From the cell containing the given text, extract its center point as (x, y) coordinate. 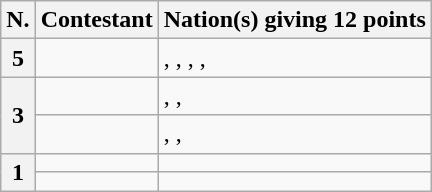
1 (18, 172)
5 (18, 58)
, , , , (294, 58)
3 (18, 115)
Nation(s) giving 12 points (294, 20)
N. (18, 20)
Contestant (96, 20)
